Return the (x, y) coordinate for the center point of the cell that contains the specified text.  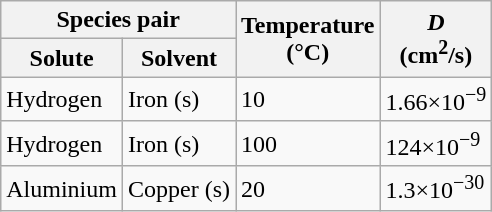
124×10−9 (436, 144)
1.66×10−9 (436, 100)
Solvent (178, 58)
Solute (62, 58)
20 (308, 188)
100 (308, 144)
D (cm2/s) (436, 39)
Species pair (118, 20)
Temperature (°C) (308, 39)
10 (308, 100)
1.3×10−30 (436, 188)
Aluminium (62, 188)
Copper (s) (178, 188)
